Detect which cell encompasses the target text, then output its (x, y) center coordinate. 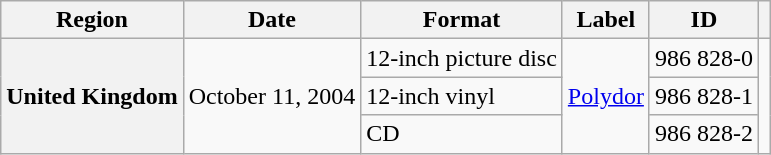
986 828-0 (704, 58)
986 828-2 (704, 134)
CD (462, 134)
ID (704, 20)
October 11, 2004 (272, 96)
Label (606, 20)
Date (272, 20)
United Kingdom (92, 96)
986 828-1 (704, 96)
12-inch picture disc (462, 58)
Polydor (606, 96)
Format (462, 20)
12-inch vinyl (462, 96)
Region (92, 20)
